Output the [x, y] coordinate of the center of the cell containing the given text.  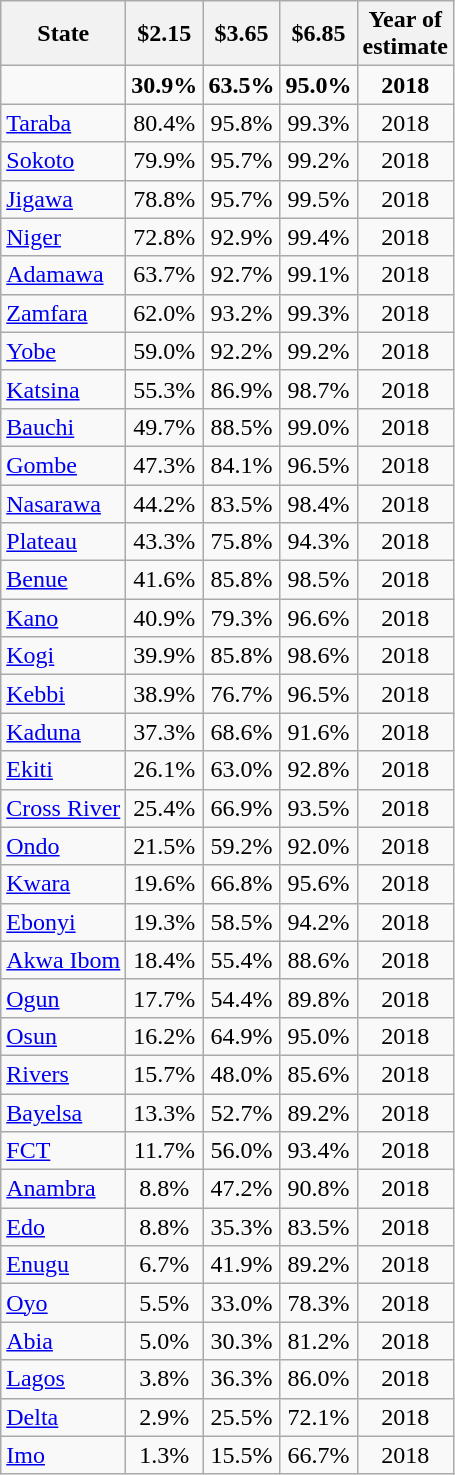
$3.65 [242, 34]
Delta [64, 1417]
35.3% [242, 1227]
55.4% [242, 960]
88.5% [242, 427]
43.3% [164, 542]
72.8% [164, 237]
Kebbi [64, 694]
92.2% [242, 351]
Niger [64, 237]
99.4% [318, 237]
Plateau [64, 542]
2.9% [164, 1417]
98.5% [318, 580]
1.3% [164, 1455]
30.3% [242, 1341]
47.3% [164, 465]
98.6% [318, 656]
25.5% [242, 1417]
15.5% [242, 1455]
26.1% [164, 770]
91.6% [318, 732]
3.8% [164, 1379]
15.7% [164, 1074]
72.1% [318, 1417]
98.4% [318, 503]
86.9% [242, 389]
78.3% [318, 1303]
38.9% [164, 694]
81.2% [318, 1341]
66.9% [242, 808]
Taraba [64, 123]
76.7% [242, 694]
Jigawa [64, 199]
13.3% [164, 1113]
18.4% [164, 960]
92.0% [318, 846]
Zamfara [64, 313]
Akwa Ibom [64, 960]
Yobe [64, 351]
FCT [64, 1151]
99.0% [318, 427]
93.4% [318, 1151]
Edo [64, 1227]
Abia [64, 1341]
Nasarawa [64, 503]
16.2% [164, 1036]
96.6% [318, 618]
Imo [64, 1455]
17.7% [164, 998]
99.5% [318, 199]
58.5% [242, 922]
Ondo [64, 846]
59.2% [242, 846]
5.0% [164, 1341]
5.5% [164, 1303]
56.0% [242, 1151]
84.1% [242, 465]
93.5% [318, 808]
11.7% [164, 1151]
$6.85 [318, 34]
52.7% [242, 1113]
55.3% [164, 389]
44.2% [164, 503]
21.5% [164, 846]
93.2% [242, 313]
Kwara [64, 884]
Katsina [64, 389]
Rivers [64, 1074]
95.8% [242, 123]
75.8% [242, 542]
62.0% [164, 313]
88.6% [318, 960]
68.6% [242, 732]
Ogun [64, 998]
Anambra [64, 1189]
Ekiti [64, 770]
95.6% [318, 884]
Bayelsa [64, 1113]
86.0% [318, 1379]
$2.15 [164, 34]
78.8% [164, 199]
41.9% [242, 1265]
Bauchi [64, 427]
92.8% [318, 770]
63.0% [242, 770]
98.7% [318, 389]
Gombe [64, 465]
Year ofestimate [405, 34]
Cross River [64, 808]
Ebonyi [64, 922]
Lagos [64, 1379]
79.3% [242, 618]
40.9% [164, 618]
Osun [64, 1036]
63.7% [164, 275]
94.2% [318, 922]
66.7% [318, 1455]
59.0% [164, 351]
54.4% [242, 998]
Kano [64, 618]
30.9% [164, 85]
85.6% [318, 1074]
37.3% [164, 732]
Sokoto [64, 161]
90.8% [318, 1189]
Oyo [64, 1303]
Benue [64, 580]
6.7% [164, 1265]
Kogi [64, 656]
Adamawa [64, 275]
25.4% [164, 808]
94.3% [318, 542]
79.9% [164, 161]
92.7% [242, 275]
63.5% [242, 85]
19.3% [164, 922]
19.6% [164, 884]
41.6% [164, 580]
Enugu [64, 1265]
80.4% [164, 123]
State [64, 34]
48.0% [242, 1074]
99.1% [318, 275]
64.9% [242, 1036]
92.9% [242, 237]
49.7% [164, 427]
89.8% [318, 998]
33.0% [242, 1303]
39.9% [164, 656]
66.8% [242, 884]
36.3% [242, 1379]
47.2% [242, 1189]
Kaduna [64, 732]
